Output the [x, y] coordinate of the center of the cell containing the given text.  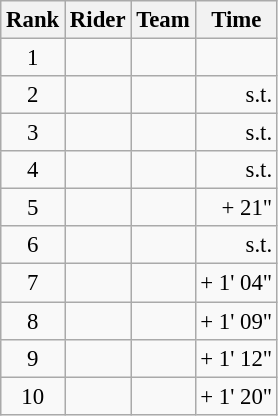
Rider [98, 20]
4 [33, 170]
1 [33, 58]
+ 1' 09" [236, 321]
5 [33, 208]
2 [33, 95]
3 [33, 133]
+ 1' 12" [236, 358]
Team [163, 20]
6 [33, 245]
+ 1' 04" [236, 283]
Time [236, 20]
8 [33, 321]
9 [33, 358]
+ 21" [236, 208]
10 [33, 396]
7 [33, 283]
+ 1' 20" [236, 396]
Rank [33, 20]
